Extract the [x, y] coordinate from the center of the cell holding the provided text.  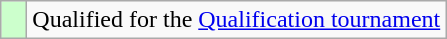
Qualified for the Qualification tournament [236, 20]
